Identify which cell holds the provided text, then report its [x, y] central coordinate. 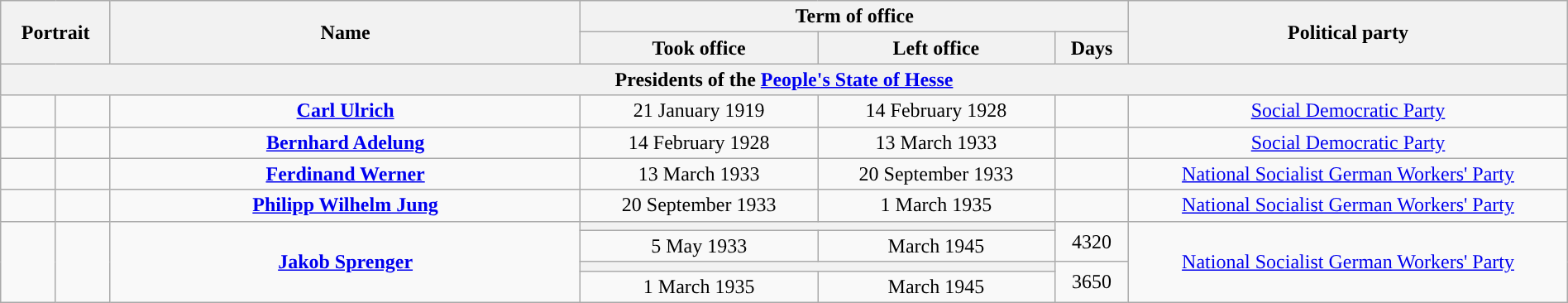
Carl Ulrich [345, 111]
Political party [1348, 32]
Term of office [855, 17]
Left office [936, 48]
Bernhard Adelung [345, 142]
Portrait [56, 32]
Ferdinand Werner [345, 174]
Days [1092, 48]
Philipp Wilhelm Jung [345, 205]
Jakob Sprenger [345, 262]
21 January 1919 [700, 111]
Took office [700, 48]
4320 [1092, 242]
Presidents of the People's State of Hesse [784, 79]
Name [345, 32]
5 May 1933 [700, 246]
3650 [1092, 281]
